Detect which cell encompasses the target text, then output its [x, y] center coordinate. 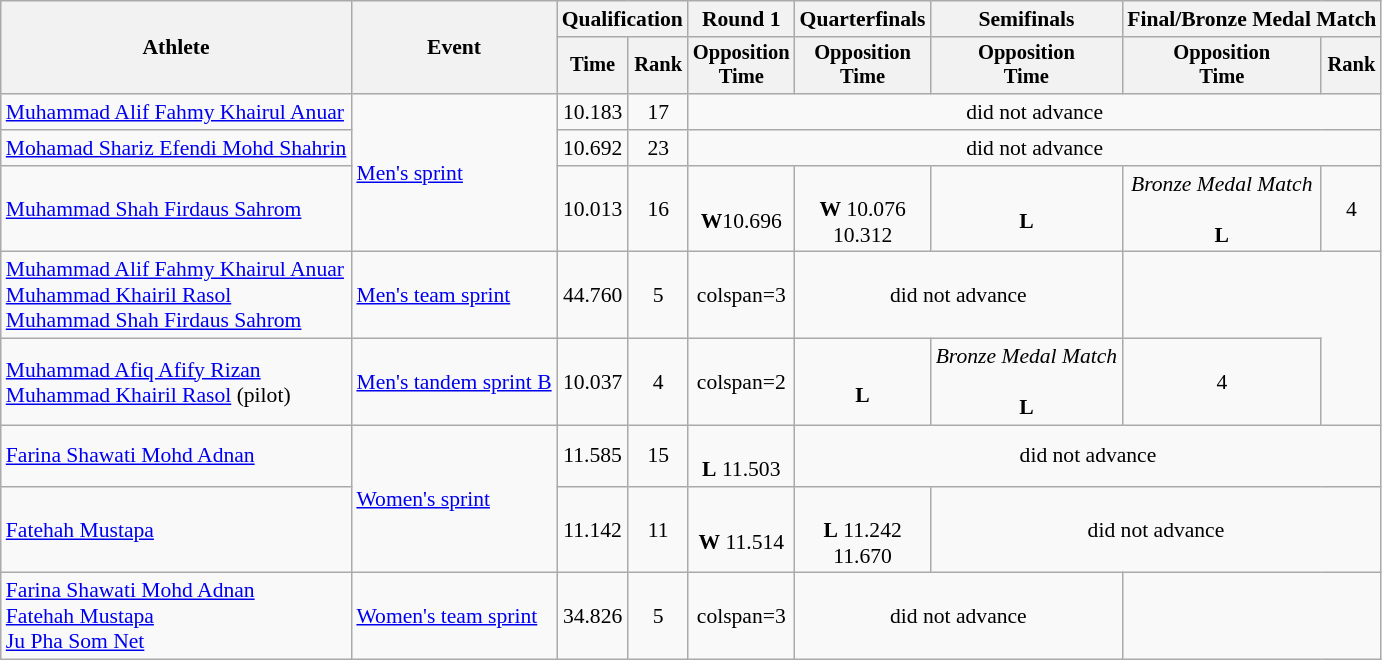
34.826 [593, 616]
Quarterfinals [863, 19]
44.760 [593, 296]
W10.696 [742, 210]
Farina Shawati Mohd AdnanFatehah MustapaJu Pha Som Net [176, 616]
Women's sprint [454, 500]
15 [658, 456]
Semifinals [1027, 19]
Men's sprint [454, 173]
17 [658, 112]
Muhammad Alif Fahmy Khairul AnuarMuhammad Khairil RasolMuhammad Shah Firdaus Sahrom [176, 296]
Athlete [176, 48]
Mohamad Shariz Efendi Mohd Shahrin [176, 148]
10.692 [593, 148]
Fatehah Mustapa [176, 530]
W 11.514 [742, 530]
L 11.24211.670 [863, 530]
16 [658, 210]
10.183 [593, 112]
11.585 [593, 456]
Final/Bronze Medal Match [1252, 19]
10.013 [593, 210]
23 [658, 148]
Farina Shawati Mohd Adnan [176, 456]
11 [658, 530]
Muhammad Afiq Afify RizanMuhammad Khairil Rasol (pilot) [176, 382]
Time [593, 66]
Round 1 [742, 19]
Men's tandem sprint B [454, 382]
Women's team sprint [454, 616]
Qualification [622, 19]
11.142 [593, 530]
Muhammad Alif Fahmy Khairul Anuar [176, 112]
Men's team sprint [454, 296]
W 10.07610.312 [863, 210]
colspan=2 [742, 382]
10.037 [593, 382]
Muhammad Shah Firdaus Sahrom [176, 210]
L 11.503 [742, 456]
Event [454, 48]
